Capture the cell that displays the provided text and extract its (X, Y) central coordinate. 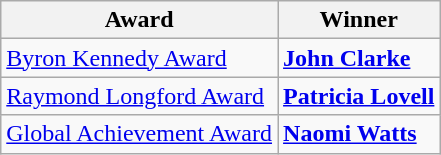
Byron Kennedy Award (140, 58)
Raymond Longford Award (140, 96)
Award (140, 20)
Patricia Lovell (359, 96)
Naomi Watts (359, 134)
John Clarke (359, 58)
Global Achievement Award (140, 134)
Winner (359, 20)
